For the text-containing cell, return its midpoint in [X, Y] coordinate format. 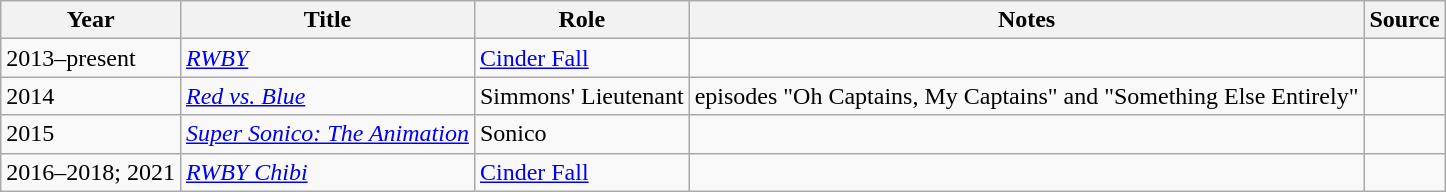
Notes [1026, 20]
Super Sonico: The Animation [327, 134]
2014 [91, 96]
Year [91, 20]
2015 [91, 134]
episodes "Oh Captains, My Captains" and "Something Else Entirely" [1026, 96]
Title [327, 20]
Role [582, 20]
2016–2018; 2021 [91, 172]
2013–present [91, 58]
Source [1404, 20]
RWBY Chibi [327, 172]
Sonico [582, 134]
Red vs. Blue [327, 96]
RWBY [327, 58]
Simmons' Lieutenant [582, 96]
